Identify which cell holds the provided text, then report its (X, Y) central coordinate. 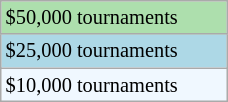
$25,000 tournaments (114, 51)
$50,000 tournaments (114, 17)
$10,000 tournaments (114, 85)
